Determine the (X, Y) coordinate at the center of the cell enclosing the given text.  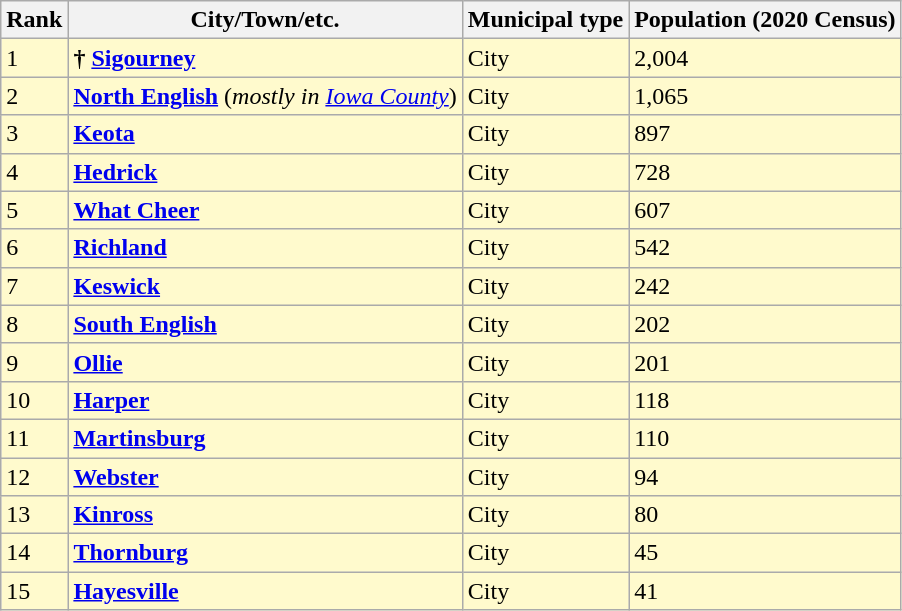
Webster (265, 477)
† Sigourney (265, 58)
What Cheer (265, 210)
South English (265, 324)
Keswick (265, 286)
8 (34, 324)
Ollie (265, 362)
15 (34, 591)
7 (34, 286)
11 (34, 438)
1,065 (765, 96)
13 (34, 515)
14 (34, 553)
1 (34, 58)
12 (34, 477)
202 (765, 324)
242 (765, 286)
897 (765, 134)
45 (765, 553)
607 (765, 210)
Richland (265, 248)
Martinsburg (265, 438)
City/Town/etc. (265, 20)
542 (765, 248)
110 (765, 438)
728 (765, 172)
Hedrick (265, 172)
9 (34, 362)
10 (34, 400)
Hayesville (265, 591)
North English (mostly in Iowa County) (265, 96)
Municipal type (545, 20)
80 (765, 515)
6 (34, 248)
Kinross (265, 515)
Thornburg (265, 553)
94 (765, 477)
Harper (265, 400)
118 (765, 400)
Rank (34, 20)
3 (34, 134)
Keota (265, 134)
2,004 (765, 58)
41 (765, 591)
5 (34, 210)
Population (2020 Census) (765, 20)
4 (34, 172)
201 (765, 362)
2 (34, 96)
